Scan for the cell matching the given text and deliver its (X, Y) coordinate at center. 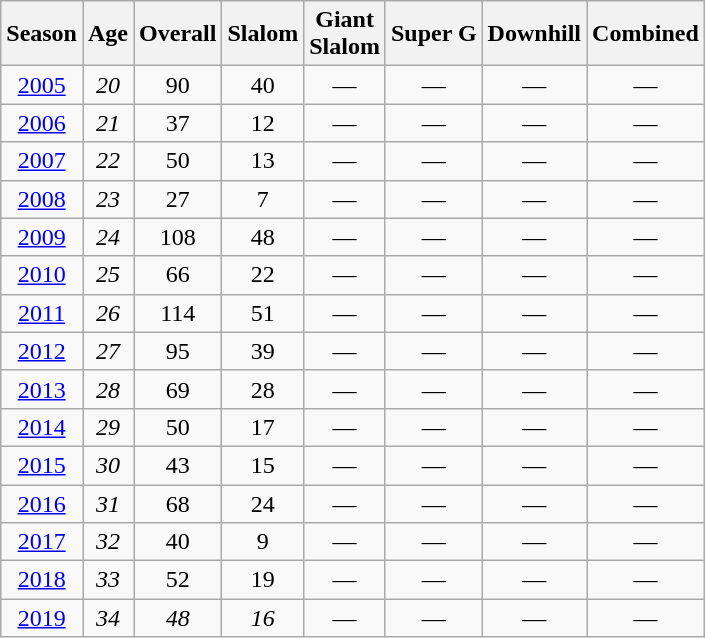
Age (108, 34)
32 (108, 542)
23 (108, 199)
34 (108, 618)
51 (263, 313)
69 (178, 389)
2007 (42, 161)
2016 (42, 503)
108 (178, 237)
30 (108, 465)
2006 (42, 123)
43 (178, 465)
31 (108, 503)
13 (263, 161)
19 (263, 580)
16 (263, 618)
Slalom (263, 34)
2013 (42, 389)
21 (108, 123)
90 (178, 85)
7 (263, 199)
2019 (42, 618)
39 (263, 351)
12 (263, 123)
26 (108, 313)
114 (178, 313)
2009 (42, 237)
2010 (42, 275)
20 (108, 85)
Overall (178, 34)
2017 (42, 542)
17 (263, 427)
Downhill (534, 34)
2008 (42, 199)
95 (178, 351)
2005 (42, 85)
Combined (646, 34)
25 (108, 275)
66 (178, 275)
37 (178, 123)
2018 (42, 580)
Super G (434, 34)
2012 (42, 351)
9 (263, 542)
68 (178, 503)
2014 (42, 427)
Season (42, 34)
2015 (42, 465)
29 (108, 427)
52 (178, 580)
33 (108, 580)
GiantSlalom (345, 34)
15 (263, 465)
2011 (42, 313)
